Output the (x, y) coordinate of the center of the cell containing the given text.  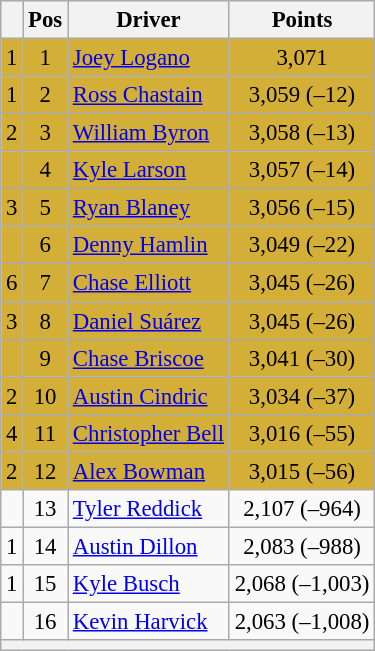
3,016 (–55) (302, 433)
3,015 (–56) (302, 471)
12 (46, 471)
2,068 (–1,003) (302, 584)
11 (46, 433)
Austin Cindric (149, 396)
Kyle Busch (149, 584)
Chase Elliott (149, 283)
2,107 (–964) (302, 509)
15 (46, 584)
13 (46, 509)
Kyle Larson (149, 170)
Joey Logano (149, 58)
Chase Briscoe (149, 358)
Alex Bowman (149, 471)
3,049 (–22) (302, 245)
3,041 (–30) (302, 358)
3,034 (–37) (302, 396)
14 (46, 546)
Christopher Bell (149, 433)
Kevin Harvick (149, 621)
3,056 (–15) (302, 208)
3,058 (–13) (302, 133)
3,057 (–14) (302, 170)
8 (46, 321)
Denny Hamlin (149, 245)
Pos (46, 20)
7 (46, 283)
Tyler Reddick (149, 509)
3,059 (–12) (302, 95)
William Byron (149, 133)
2,063 (–1,008) (302, 621)
Daniel Suárez (149, 321)
Ross Chastain (149, 95)
16 (46, 621)
3,071 (302, 58)
9 (46, 358)
Ryan Blaney (149, 208)
5 (46, 208)
2,083 (–988) (302, 546)
Driver (149, 20)
Austin Dillon (149, 546)
10 (46, 396)
Points (302, 20)
